From the cell containing the given text, extract its center point as [x, y] coordinate. 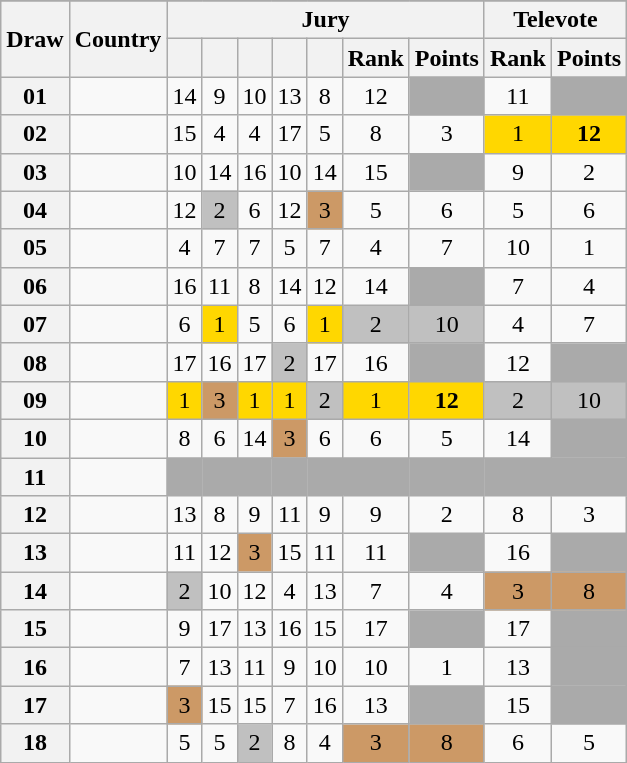
Country [118, 39]
09 [35, 400]
07 [35, 324]
Televote [555, 20]
01 [35, 96]
18 [35, 743]
08 [35, 362]
06 [35, 286]
05 [35, 248]
04 [35, 210]
02 [35, 134]
03 [35, 172]
Jury [326, 20]
Draw [35, 39]
